Pinpoint the cell where the given text exists, returning its [x, y] midpoint coordinate. 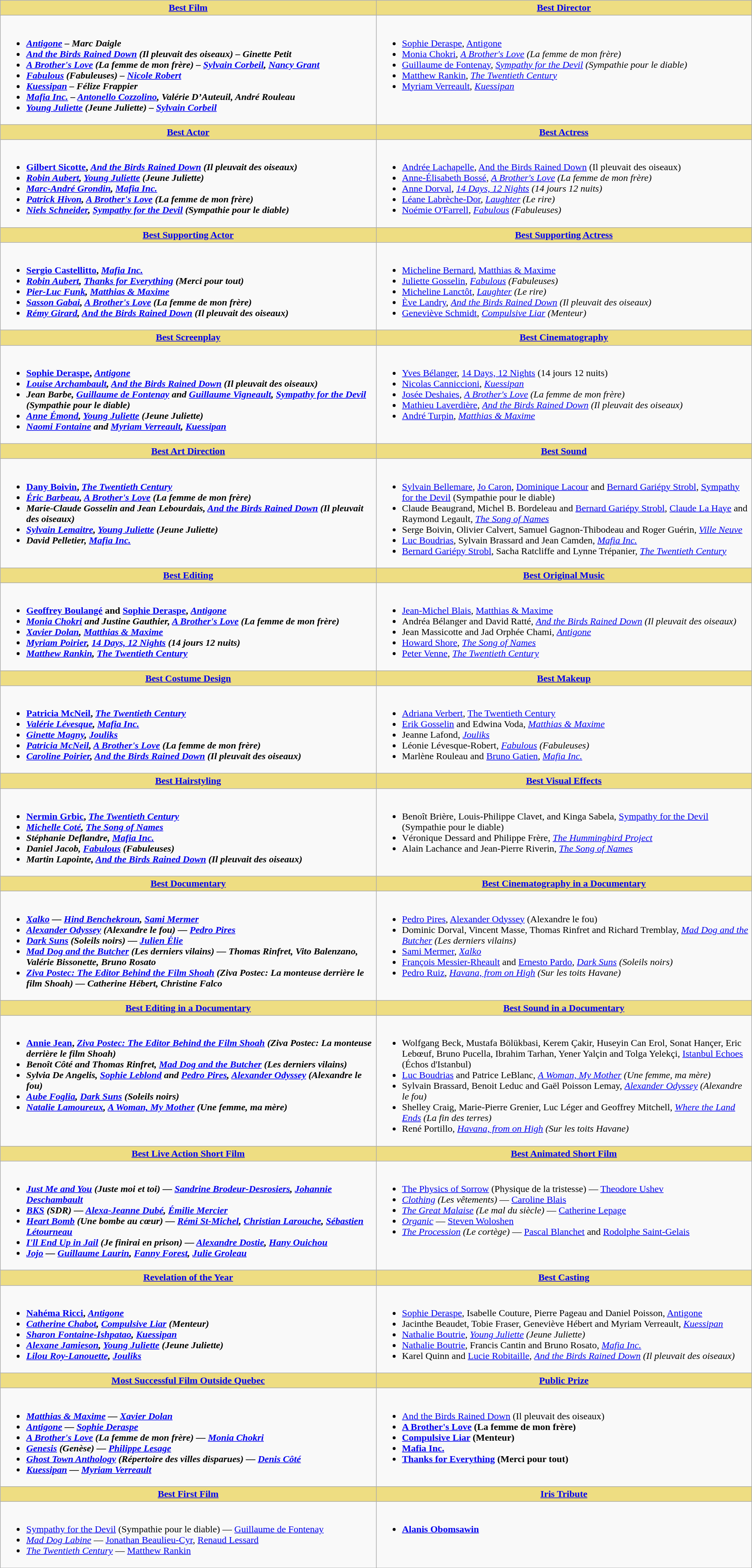
Best Actress [564, 132]
Best Animated Short Film [564, 1153]
Best Art Direction [188, 451]
Best Live Action Short Film [188, 1153]
Best Makeup [564, 678]
Best Sound in a Documentary [564, 1008]
Best Visual Effects [564, 781]
Best Editing [188, 575]
Most Successful Film Outside Quebec [188, 1380]
Best Casting [564, 1278]
Best Original Music [564, 575]
Best Editing in a Documentary [188, 1008]
Best Film [188, 8]
Best Supporting Actor [188, 235]
Best Supporting Actress [564, 235]
Alanis Obomsawin [564, 1534]
Iris Tribute [564, 1494]
Best Cinematography [564, 338]
Public Prize [564, 1380]
Revelation of the Year [188, 1278]
Best Hairstyling [188, 781]
Best Costume Design [188, 678]
Best First Film [188, 1494]
Best Actor [188, 132]
Best Documentary [188, 884]
Best Sound [564, 451]
Best Screenplay [188, 338]
Best Director [564, 8]
Best Cinematography in a Documentary [564, 884]
